Locate the cell with the specified text and output its (x, y) center coordinate. 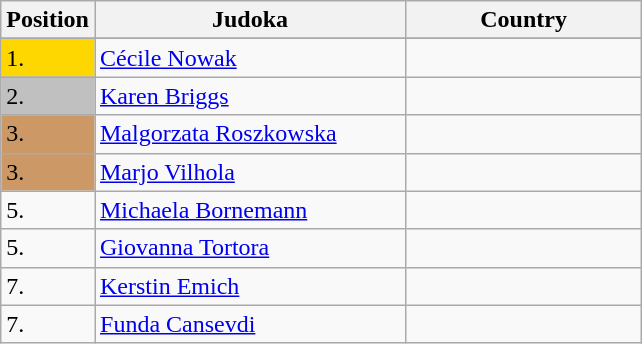
1. (48, 58)
2. (48, 96)
Kerstin Emich (250, 286)
Position (48, 20)
Michaela Bornemann (250, 210)
Malgorzata Roszkowska (250, 134)
Giovanna Tortora (250, 248)
Cécile Nowak (250, 58)
Funda Cansevdi (250, 324)
Karen Briggs (250, 96)
Judoka (250, 20)
Marjo Vilhola (250, 172)
Country (524, 20)
